From the cell containing the given text, extract its center point as (X, Y) coordinate. 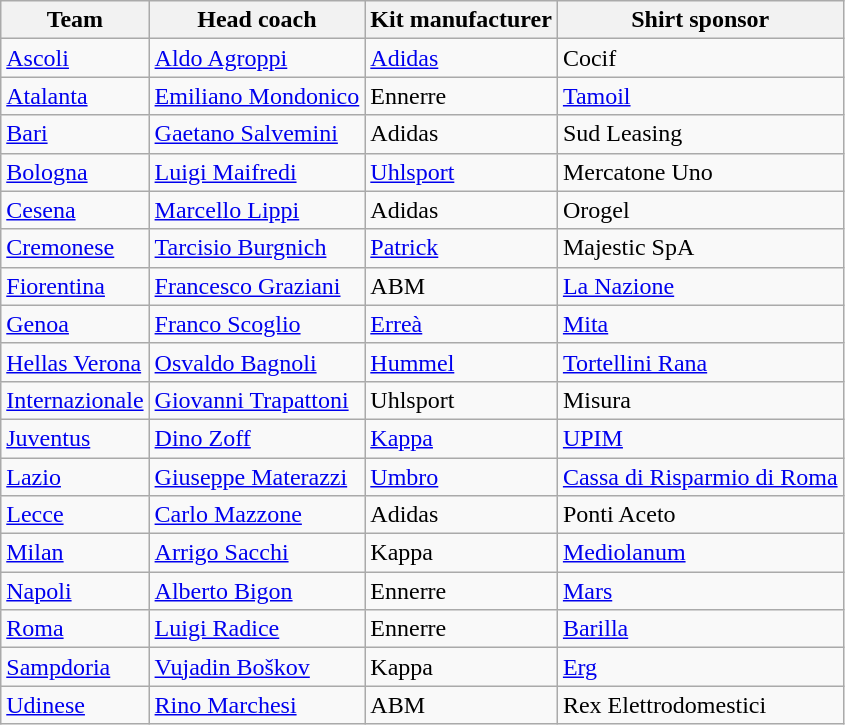
Giovanni Trapattoni (257, 400)
Patrick (462, 248)
Internazionale (75, 400)
Cesena (75, 210)
Rex Elettrodomestici (700, 705)
Atalanta (75, 96)
Dino Zoff (257, 438)
Umbro (462, 477)
Osvaldo Bagnoli (257, 362)
Roma (75, 629)
Barilla (700, 629)
Shirt sponsor (700, 20)
Alberto Bigon (257, 591)
Milan (75, 553)
Marcello Lippi (257, 210)
Mediolanum (700, 553)
Mars (700, 591)
Napoli (75, 591)
Rino Marchesi (257, 705)
Hummel (462, 362)
Cremonese (75, 248)
UPIM (700, 438)
Erg (700, 667)
Bologna (75, 172)
Giuseppe Materazzi (257, 477)
Majestic SpA (700, 248)
Sampdoria (75, 667)
Franco Scoglio (257, 324)
Erreà (462, 324)
Team (75, 20)
Sud Leasing (700, 134)
Gaetano Salvemini (257, 134)
Hellas Verona (75, 362)
Fiorentina (75, 286)
Emiliano Mondonico (257, 96)
Carlo Mazzone (257, 515)
Tamoil (700, 96)
Genoa (75, 324)
Kit manufacturer (462, 20)
La Nazione (700, 286)
Cassa di Risparmio di Roma (700, 477)
Juventus (75, 438)
Vujadin Boškov (257, 667)
Bari (75, 134)
Lecce (75, 515)
Francesco Graziani (257, 286)
Mercatone Uno (700, 172)
Ponti Aceto (700, 515)
Orogel (700, 210)
Aldo Agroppi (257, 58)
Misura (700, 400)
Mita (700, 324)
Luigi Radice (257, 629)
Tortellini Rana (700, 362)
Cocif (700, 58)
Tarcisio Burgnich (257, 248)
Udinese (75, 705)
Lazio (75, 477)
Luigi Maifredi (257, 172)
Arrigo Sacchi (257, 553)
Head coach (257, 20)
Ascoli (75, 58)
